Extract the (x, y) coordinate from the center of the cell holding the provided text.  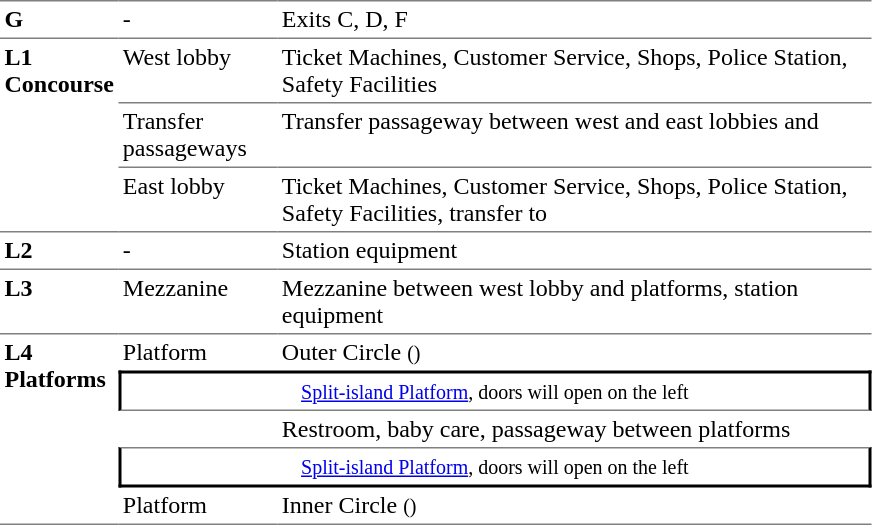
L3 (59, 302)
Restroom, baby care, passageway between platforms (574, 429)
L1Concourse (59, 136)
Transfer passageway between west and east lobbies and (574, 134)
L4Platforms (59, 429)
Ticket Machines, Customer Service, Shops, Police Station, Safety Facilities, transfer to (574, 199)
Transfer passageways (198, 134)
Outer Circle () (574, 352)
G (59, 19)
Platform (198, 352)
West lobby (198, 70)
Ticket Machines, Customer Service, Shops, Police Station, Safety Facilities (574, 70)
East lobby (198, 199)
Station equipment (574, 251)
L2 (59, 251)
Exits C, D, F (574, 19)
Mezzanine between west lobby and platforms, station equipment (574, 302)
Mezzanine (198, 302)
